Extract the (X, Y) coordinate from the center of the cell holding the provided text.  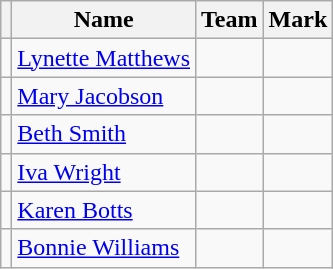
Team (230, 20)
Lynette Matthews (104, 58)
Mark (298, 20)
Karen Botts (104, 210)
Iva Wright (104, 172)
Mary Jacobson (104, 96)
Bonnie Williams (104, 248)
Name (104, 20)
Beth Smith (104, 134)
